Return (x, y) of the center of cell containing provided text 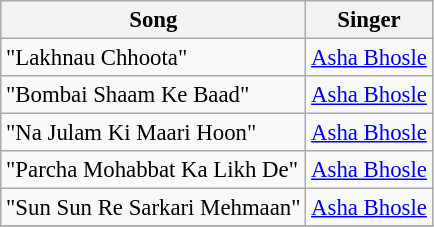
"Parcha Mohabbat Ka Likh De" (154, 170)
Song (154, 20)
"Na Julam Ki Maari Hoon" (154, 133)
Singer (369, 20)
"Lakhnau Chhoota" (154, 58)
"Bombai Shaam Ke Baad" (154, 95)
"Sun Sun Re Sarkari Mehmaan" (154, 208)
